Find where the given text appears and provide that cell's center as [x, y] coordinate. 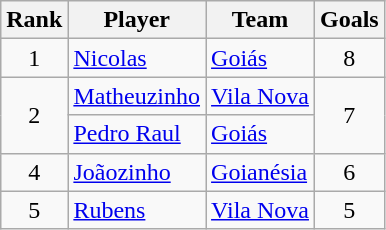
Rank [34, 20]
Team [260, 20]
7 [349, 115]
2 [34, 115]
8 [349, 58]
Pedro Raul [137, 134]
6 [349, 172]
4 [34, 172]
Player [137, 20]
Rubens [137, 210]
Goals [349, 20]
Joãozinho [137, 172]
Goianésia [260, 172]
Nicolas [137, 58]
1 [34, 58]
Matheuzinho [137, 96]
